Return [X, Y] of the center of cell containing provided text 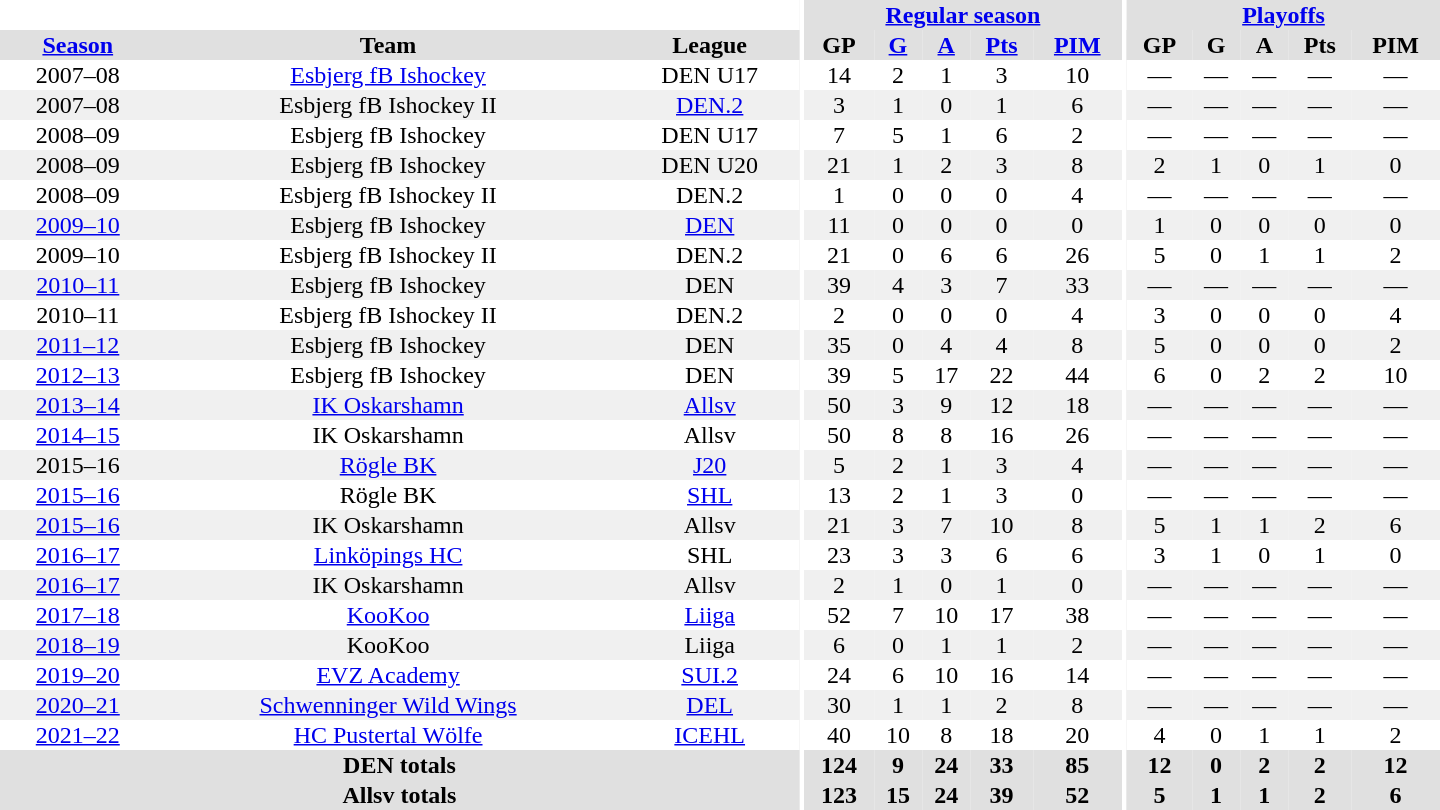
Allsv totals [400, 795]
Regular season [963, 15]
85 [1078, 765]
Playoffs [1284, 15]
22 [1002, 375]
J20 [710, 465]
20 [1078, 735]
13 [839, 495]
Season [78, 45]
2021–22 [78, 735]
123 [839, 795]
EVZ Academy [388, 675]
15 [898, 795]
DEL [710, 705]
2012–13 [78, 375]
124 [839, 765]
23 [839, 555]
DEN U20 [710, 165]
ICEHL [710, 735]
35 [839, 345]
Team [388, 45]
HC Pustertal Wölfe [388, 735]
44 [1078, 375]
2011–12 [78, 345]
DEN totals [400, 765]
SUI.2 [710, 675]
2013–14 [78, 405]
League [710, 45]
2018–19 [78, 645]
38 [1078, 615]
40 [839, 735]
2017–18 [78, 615]
30 [839, 705]
2014–15 [78, 435]
2019–20 [78, 675]
Linköpings HC [388, 555]
11 [839, 225]
2020–21 [78, 705]
Schwenninger Wild Wings [388, 705]
